For the text-containing cell, return its midpoint in (X, Y) coordinate format. 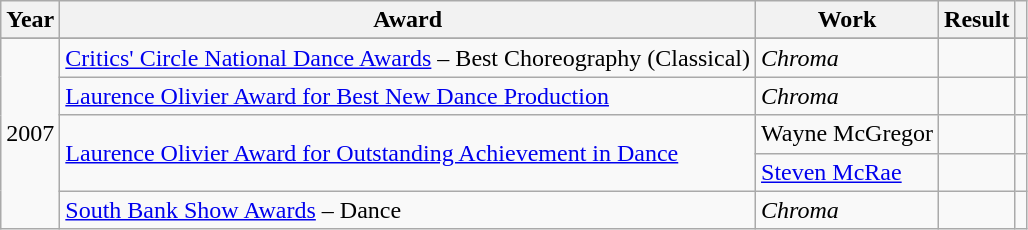
2007 (30, 134)
Result (977, 20)
Laurence Olivier Award for Outstanding Achievement in Dance (408, 153)
Laurence Olivier Award for Best New Dance Production (408, 96)
Steven McRae (848, 172)
Work (848, 20)
Wayne McGregor (848, 134)
Year (30, 20)
Award (408, 20)
South Bank Show Awards – Dance (408, 210)
Critics' Circle National Dance Awards – Best Choreography (Classical) (408, 58)
